Return the (x, y) coordinate for the center point of the cell that contains the specified text.  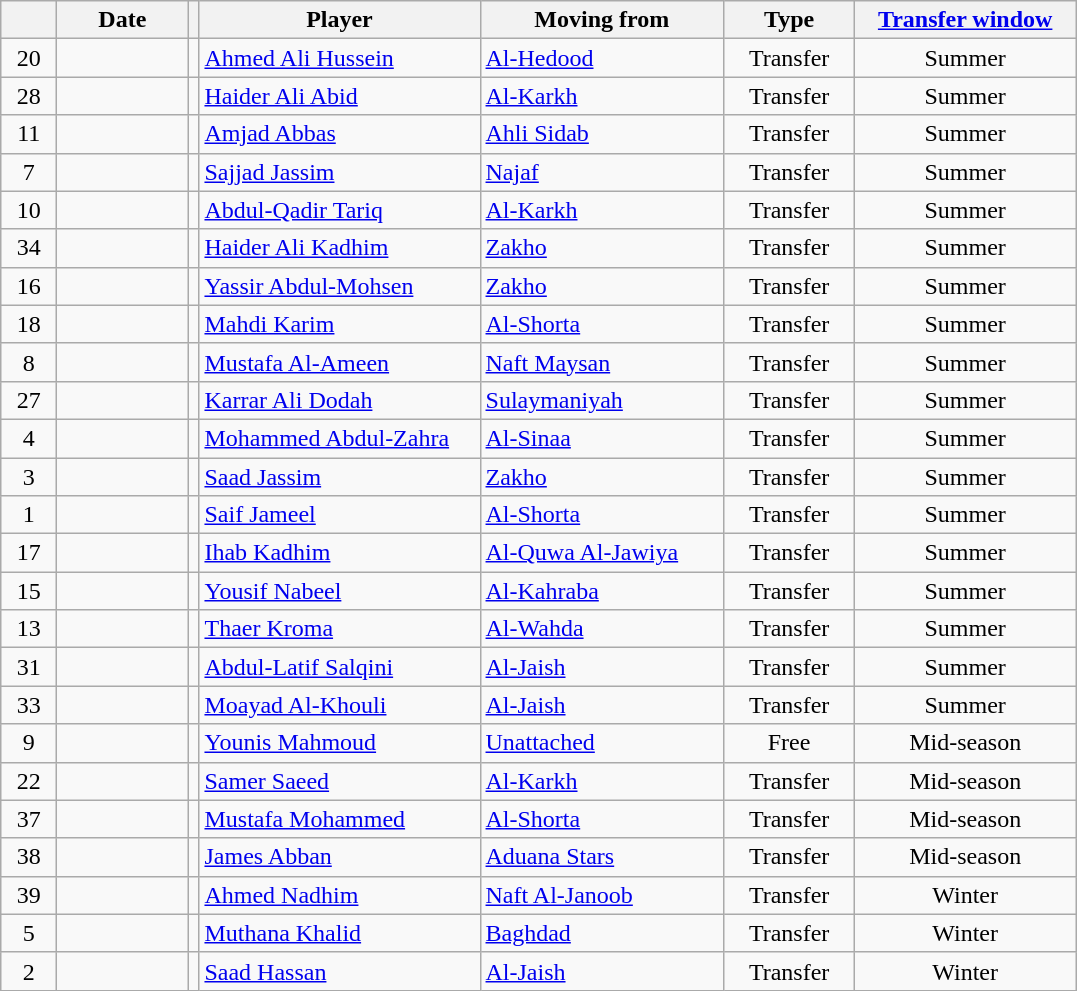
15 (29, 591)
27 (29, 400)
Moving from (602, 20)
31 (29, 667)
38 (29, 857)
Haider Ali Abid (340, 96)
Al-Sinaa (602, 438)
Samer Saeed (340, 781)
16 (29, 286)
Date (122, 20)
Yassir Abdul-Mohsen (340, 286)
James Abban (340, 857)
Ahmed Nadhim (340, 895)
Haider Ali Kadhim (340, 248)
Ahmed Ali Hussein (340, 58)
7 (29, 172)
2 (29, 971)
Saad Jassim (340, 477)
20 (29, 58)
13 (29, 629)
Transfer window (966, 20)
8 (29, 362)
Free (790, 743)
Naft Al-Janoob (602, 895)
Karrar Ali Dodah (340, 400)
Abdul-Latif Salqini (340, 667)
Player (340, 20)
18 (29, 324)
Thaer Kroma (340, 629)
28 (29, 96)
Mustafa Mohammed (340, 819)
39 (29, 895)
Mohammed Abdul-Zahra (340, 438)
11 (29, 134)
9 (29, 743)
Unattached (602, 743)
22 (29, 781)
Mustafa Al-Ameen (340, 362)
Naft Maysan (602, 362)
Sulaymaniyah (602, 400)
Aduana Stars (602, 857)
1 (29, 515)
3 (29, 477)
10 (29, 210)
34 (29, 248)
Yousif Nabeel (340, 591)
Abdul-Qadir Tariq (340, 210)
Al-Kahraba (602, 591)
Saif Jameel (340, 515)
Al-Hedood (602, 58)
37 (29, 819)
17 (29, 553)
5 (29, 933)
4 (29, 438)
Ahli Sidab (602, 134)
Muthana Khalid (340, 933)
33 (29, 705)
Ihab Kadhim (340, 553)
Najaf (602, 172)
Moayad Al-Khouli (340, 705)
Younis Mahmoud (340, 743)
Al-Quwa Al-Jawiya (602, 553)
Baghdad (602, 933)
Type (790, 20)
Saad Hassan (340, 971)
Sajjad Jassim (340, 172)
Al-Wahda (602, 629)
Amjad Abbas (340, 134)
Mahdi Karim (340, 324)
